Locate the cell with the specified text and output its (X, Y) center coordinate. 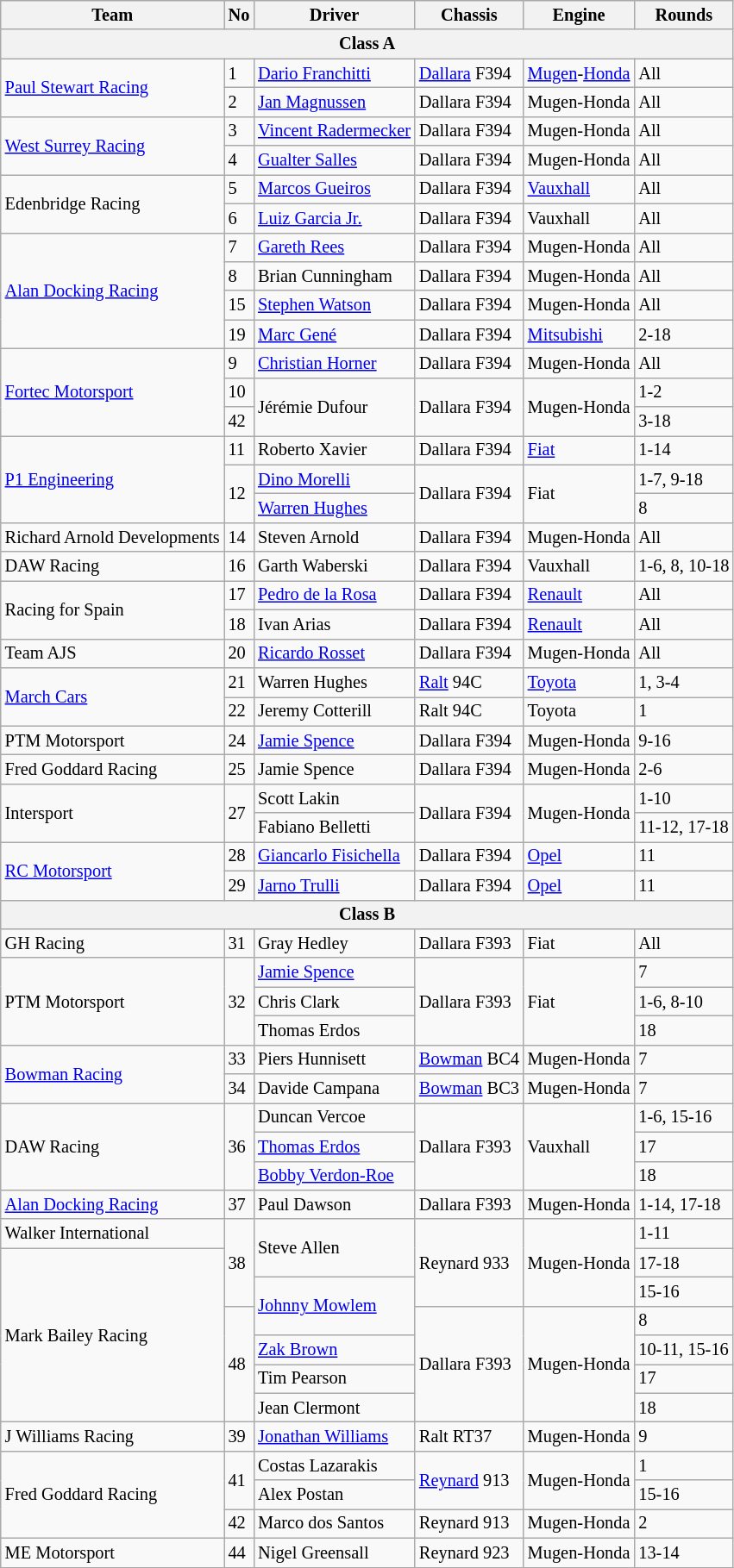
17-18 (683, 1263)
Jonathan Williams (335, 1437)
Mitsubishi (580, 334)
48 (240, 1364)
Dario Franchitti (335, 73)
37 (240, 1204)
Edenbridge Racing (112, 203)
Ralt RT37 (469, 1437)
13-14 (683, 1552)
Marcos Gueiros (335, 189)
1-6, 15-16 (683, 1117)
36 (240, 1146)
Piers Hunnisett (335, 1059)
Vincent Radermecker (335, 131)
Class A (367, 44)
Racing for Spain (112, 609)
Class B (367, 915)
11-12, 17-18 (683, 828)
28 (240, 856)
12 (240, 493)
Mark Bailey Racing (112, 1335)
Reynard 933 (469, 1262)
Intersport (112, 812)
32 (240, 1002)
10-11, 15-16 (683, 1350)
Marco dos Santos (335, 1523)
22 (240, 711)
Rounds (683, 15)
2-18 (683, 334)
Steve Allen (335, 1248)
44 (240, 1552)
Paul Dawson (335, 1204)
Richard Arnold Developments (112, 537)
Gualter Salles (335, 160)
March Cars (112, 697)
39 (240, 1437)
Tim Pearson (335, 1378)
20 (240, 653)
J Williams Racing (112, 1437)
Ivan Arias (335, 624)
Driver (335, 15)
33 (240, 1059)
Stephen Watson (335, 305)
1-11 (683, 1234)
Duncan Vercoe (335, 1117)
24 (240, 740)
Jeremy Cotterill (335, 711)
Johnny Mowlem (335, 1305)
Engine (580, 15)
21 (240, 682)
Giancarlo Fisichella (335, 856)
29 (240, 885)
GH Racing (112, 943)
Alex Postan (335, 1495)
Ricardo Rosset (335, 653)
1-2 (683, 392)
Jan Magnussen (335, 102)
Scott Lakin (335, 798)
10 (240, 392)
Steven Arnold (335, 537)
4 (240, 160)
Bowman BC3 (469, 1089)
Reynard 923 (469, 1552)
Marc Gené (335, 334)
Christian Horner (335, 363)
6 (240, 218)
Chassis (469, 15)
1-7, 9-18 (683, 479)
Dino Morelli (335, 479)
Davide Campana (335, 1089)
19 (240, 334)
Jérémie Dufour (335, 407)
Team (112, 15)
41 (240, 1479)
1, 3-4 (683, 682)
1-6, 8-10 (683, 1002)
1-14 (683, 450)
Fabiano Belletti (335, 828)
31 (240, 943)
Bowman BC4 (469, 1059)
Brian Cunningham (335, 276)
P1 Engineering (112, 479)
3 (240, 131)
Nigel Greensall (335, 1552)
34 (240, 1089)
Team AJS (112, 653)
27 (240, 812)
Pedro de la Rosa (335, 595)
Garth Waberski (335, 566)
Roberto Xavier (335, 450)
Paul Stewart Racing (112, 88)
West Surrey Racing (112, 145)
No (240, 15)
ME Motorsport (112, 1552)
38 (240, 1262)
Gareth Rees (335, 247)
1-6, 8, 10-18 (683, 566)
16 (240, 566)
Bowman Racing (112, 1074)
Fortec Motorsport (112, 391)
3-18 (683, 422)
15 (240, 305)
2-6 (683, 769)
Zak Brown (335, 1350)
Jarno Trulli (335, 885)
RC Motorsport (112, 871)
1-10 (683, 798)
Costas Lazarakis (335, 1465)
25 (240, 769)
Jean Clermont (335, 1408)
14 (240, 537)
Chris Clark (335, 1002)
Walker International (112, 1234)
Luiz Garcia Jr. (335, 218)
Bobby Verdon-Roe (335, 1176)
5 (240, 189)
Gray Hedley (335, 943)
9-16 (683, 740)
1-14, 17-18 (683, 1204)
